Output the [x, y] coordinate of the center of the cell containing the given text.  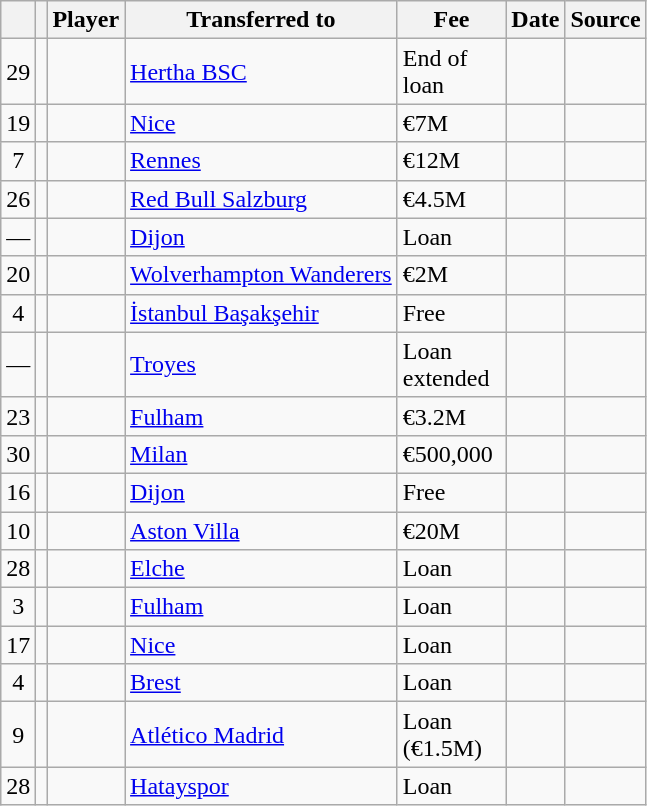
Rennes [262, 161]
Transferred to [262, 20]
Source [606, 20]
10 [18, 531]
9 [18, 734]
€7M [452, 123]
Hertha BSC [262, 72]
€2M [452, 275]
23 [18, 416]
Hatayspor [262, 786]
€20M [452, 531]
€12M [452, 161]
30 [18, 454]
End of loan [452, 72]
Milan [262, 454]
Date [536, 20]
Aston Villa [262, 531]
26 [18, 199]
Atlético Madrid [262, 734]
16 [18, 492]
Loan (€1.5M) [452, 734]
Wolverhampton Wanderers [262, 275]
€3.2M [452, 416]
Loan extended [452, 364]
19 [18, 123]
Elche [262, 569]
€500,000 [452, 454]
Brest [262, 683]
7 [18, 161]
Troyes [262, 364]
Player [86, 20]
3 [18, 607]
€4.5M [452, 199]
İstanbul Başakşehir [262, 313]
20 [18, 275]
29 [18, 72]
17 [18, 645]
Red Bull Salzburg [262, 199]
Fee [452, 20]
